Extract the [X, Y] coordinate from the center of the cell holding the provided text.  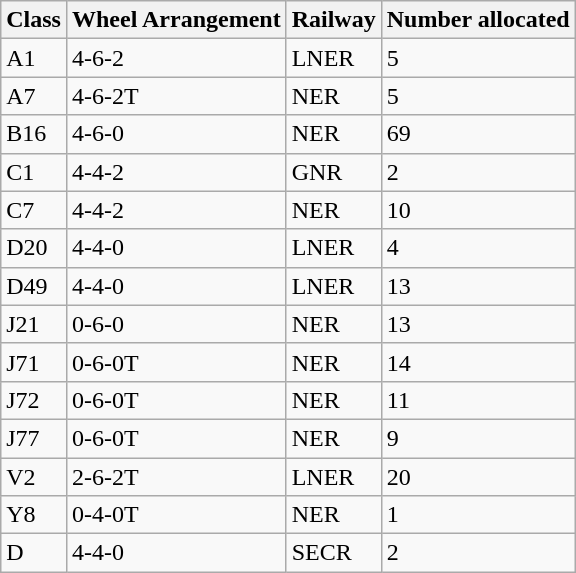
4-6-2 [176, 58]
9 [478, 438]
C1 [34, 172]
1 [478, 515]
10 [478, 210]
J77 [34, 438]
Railway [334, 20]
2-6-2T [176, 477]
A1 [34, 58]
Class [34, 20]
J71 [34, 362]
20 [478, 477]
Wheel Arrangement [176, 20]
J21 [34, 324]
SECR [334, 553]
GNR [334, 172]
0-4-0T [176, 515]
4-6-2T [176, 96]
4-6-0 [176, 134]
B16 [34, 134]
D [34, 553]
4 [478, 248]
69 [478, 134]
11 [478, 400]
14 [478, 362]
A7 [34, 96]
J72 [34, 400]
Number allocated [478, 20]
V2 [34, 477]
0-6-0 [176, 324]
C7 [34, 210]
D20 [34, 248]
D49 [34, 286]
Y8 [34, 515]
